Output the [X, Y] coordinate of the center of the cell containing the given text.  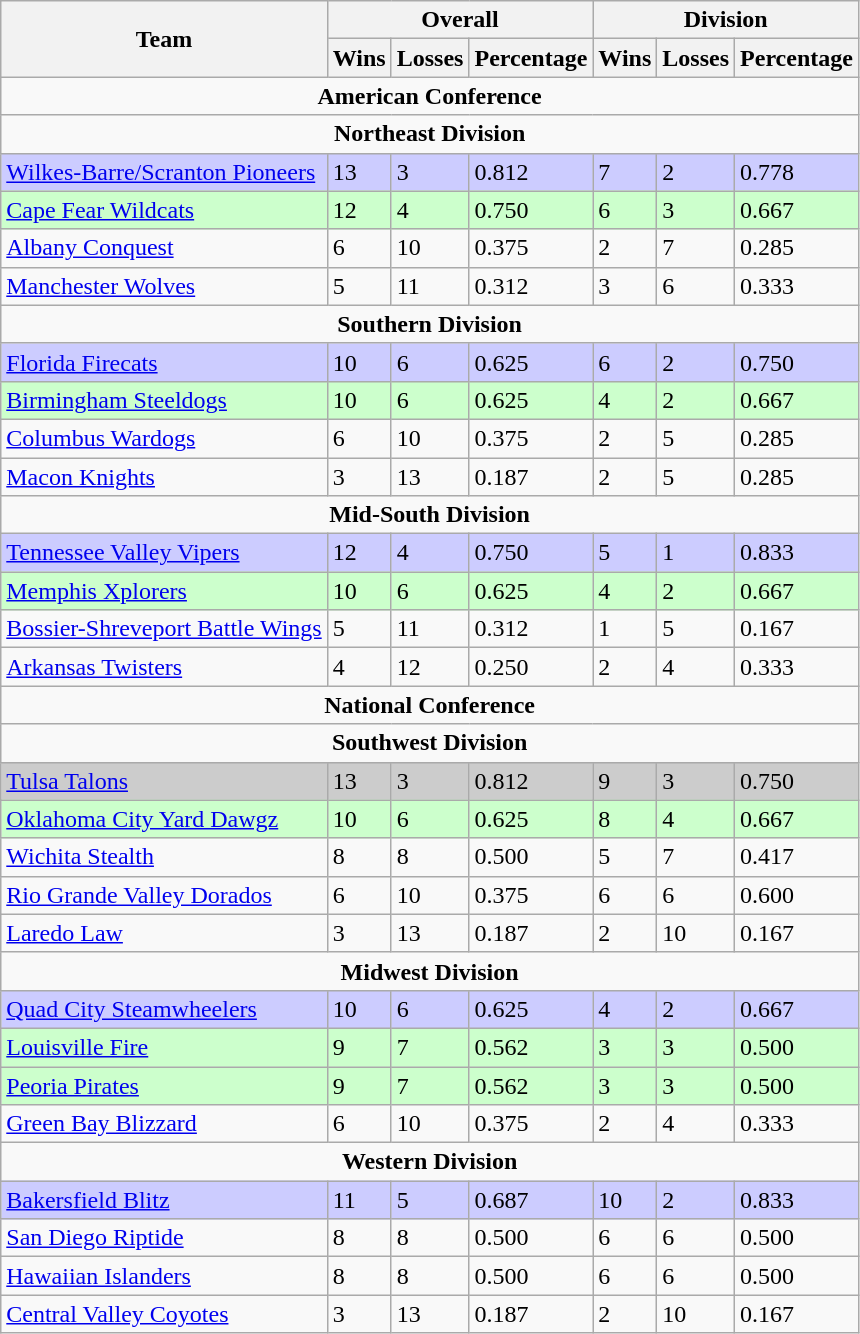
Midwest Division [430, 971]
Louisville Fire [164, 1047]
Birmingham Steeldogs [164, 400]
Tennessee Valley Vipers [164, 553]
Western Division [430, 1162]
Rio Grande Valley Dorados [164, 895]
Bossier-Shreveport Battle Wings [164, 629]
Albany Conquest [164, 248]
Arkansas Twisters [164, 667]
Team [164, 39]
Wilkes-Barre/Scranton Pioneers [164, 172]
Macon Knights [164, 477]
Division [726, 20]
0.417 [797, 857]
Bakersfield Blitz [164, 1200]
Northeast Division [430, 134]
Peoria Pirates [164, 1085]
Southwest Division [430, 743]
Oklahoma City Yard Dawgz [164, 819]
Columbus Wardogs [164, 438]
0.250 [531, 667]
San Diego Riptide [164, 1238]
Wichita Stealth [164, 857]
Green Bay Blizzard [164, 1124]
Hawaiian Islanders [164, 1276]
Cape Fear Wildcats [164, 210]
Mid-South Division [430, 515]
0.600 [797, 895]
0.778 [797, 172]
Manchester Wolves [164, 286]
Memphis Xplorers [164, 591]
Florida Firecats [164, 362]
Tulsa Talons [164, 781]
American Conference [430, 96]
Overall [460, 20]
Central Valley Coyotes [164, 1314]
Laredo Law [164, 933]
0.687 [531, 1200]
Quad City Steamwheelers [164, 1009]
Southern Division [430, 324]
National Conference [430, 705]
